Output the [x, y] coordinate of the center of the cell containing the given text.  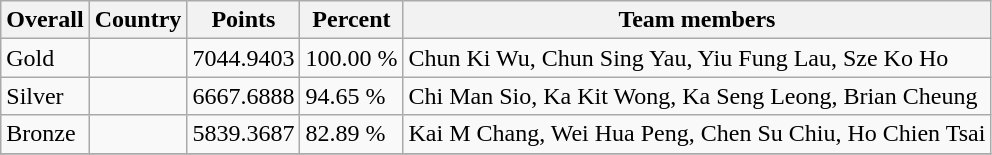
Kai M Chang, Wei Hua Peng, Chen Su Chiu, Ho Chien Tsai [697, 134]
Points [244, 20]
100.00 % [352, 58]
Gold [45, 58]
Country [138, 20]
Chun Ki Wu, Chun Sing Yau, Yiu Fung Lau, Sze Ko Ho [697, 58]
Team members [697, 20]
Bronze [45, 134]
Percent [352, 20]
94.65 % [352, 96]
Silver [45, 96]
7044.9403 [244, 58]
6667.6888 [244, 96]
5839.3687 [244, 134]
Overall [45, 20]
82.89 % [352, 134]
Chi Man Sio, Ka Kit Wong, Ka Seng Leong, Brian Cheung [697, 96]
